Pinpoint the cell where the given text exists, returning its [x, y] midpoint coordinate. 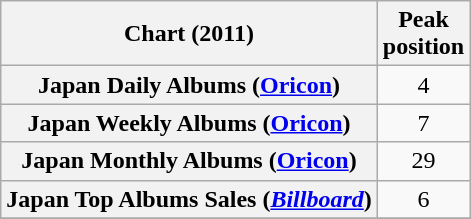
4 [423, 85]
Japan Weekly Albums (Oricon) [190, 123]
Japan Monthly Albums (Oricon) [190, 161]
Chart (2011) [190, 34]
7 [423, 123]
Japan Top Albums Sales (Billboard) [190, 199]
6 [423, 199]
Japan Daily Albums (Oricon) [190, 85]
29 [423, 161]
Peakposition [423, 34]
